Find where the given text appears and provide that cell's center as (X, Y) coordinate. 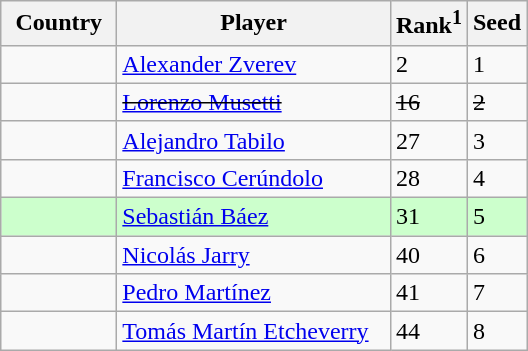
40 (428, 255)
8 (496, 331)
Francisco Cerúndolo (254, 178)
4 (496, 178)
7 (496, 293)
Seed (496, 24)
3 (496, 140)
Alexander Zverev (254, 64)
27 (428, 140)
Tomás Martín Etcheverry (254, 331)
1 (496, 64)
Nicolás Jarry (254, 255)
Country (59, 24)
28 (428, 178)
Player (254, 24)
6 (496, 255)
41 (428, 293)
44 (428, 331)
Pedro Martínez (254, 293)
16 (428, 102)
Alejandro Tabilo (254, 140)
Sebastián Báez (254, 217)
Lorenzo Musetti (254, 102)
5 (496, 217)
31 (428, 217)
Rank1 (428, 24)
